Identify which cell holds the provided text, then report its [X, Y] central coordinate. 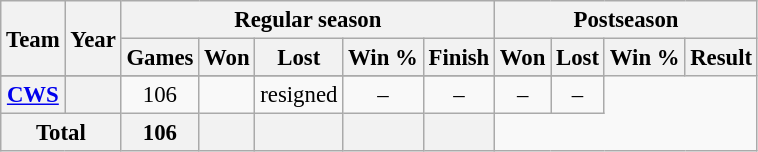
CWS [33, 95]
Finish [458, 58]
Regular season [308, 20]
Result [722, 58]
resigned [299, 95]
Total [61, 133]
Postseason [626, 20]
Games [160, 58]
Year [93, 38]
Team [33, 38]
